Determine the (x, y) coordinate at the center of the cell enclosing the given text.  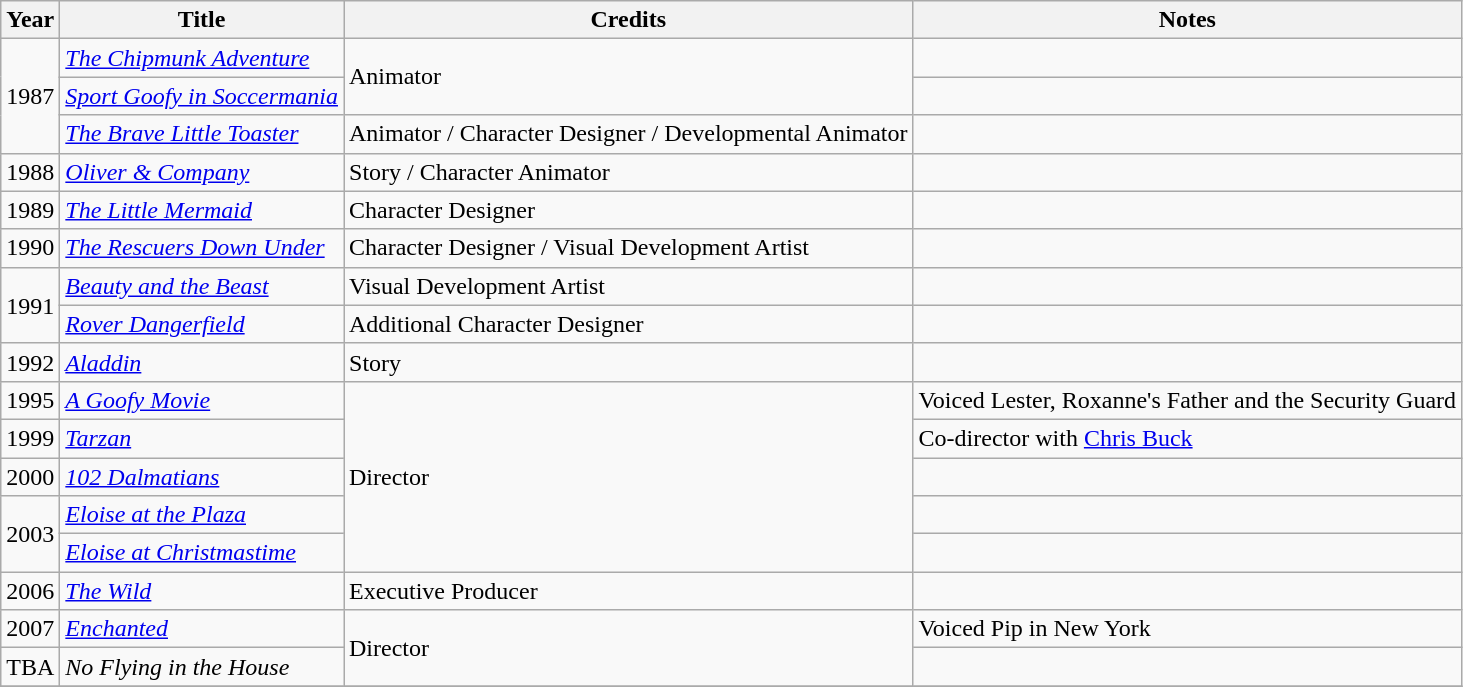
1999 (30, 438)
Animator (629, 77)
Tarzan (202, 438)
Eloise at the Plaza (202, 515)
Additional Character Designer (629, 324)
1992 (30, 362)
The Chipmunk Adventure (202, 58)
Co-director with Chris Buck (1188, 438)
Animator / Character Designer / Developmental Animator (629, 134)
1995 (30, 400)
Voiced Pip in New York (1188, 629)
Notes (1188, 20)
2000 (30, 477)
The Rescuers Down Under (202, 248)
Visual Development Artist (629, 286)
102 Dalmatians (202, 477)
2007 (30, 629)
Voiced Lester, Roxanne's Father and the Security Guard (1188, 400)
No Flying in the House (202, 667)
The Little Mermaid (202, 210)
Rover Dangerfield (202, 324)
Story (629, 362)
1987 (30, 96)
TBA (30, 667)
1990 (30, 248)
Enchanted (202, 629)
Year (30, 20)
Beauty and the Beast (202, 286)
1989 (30, 210)
Executive Producer (629, 591)
Sport Goofy in Soccermania (202, 96)
Title (202, 20)
The Brave Little Toaster (202, 134)
Character Designer / Visual Development Artist (629, 248)
Oliver & Company (202, 172)
Story / Character Animator (629, 172)
A Goofy Movie (202, 400)
Character Designer (629, 210)
Aladdin (202, 362)
1991 (30, 305)
1988 (30, 172)
Eloise at Christmastime (202, 553)
2006 (30, 591)
2003 (30, 534)
The Wild (202, 591)
Credits (629, 20)
